For the text-containing cell, return its midpoint in (x, y) coordinate format. 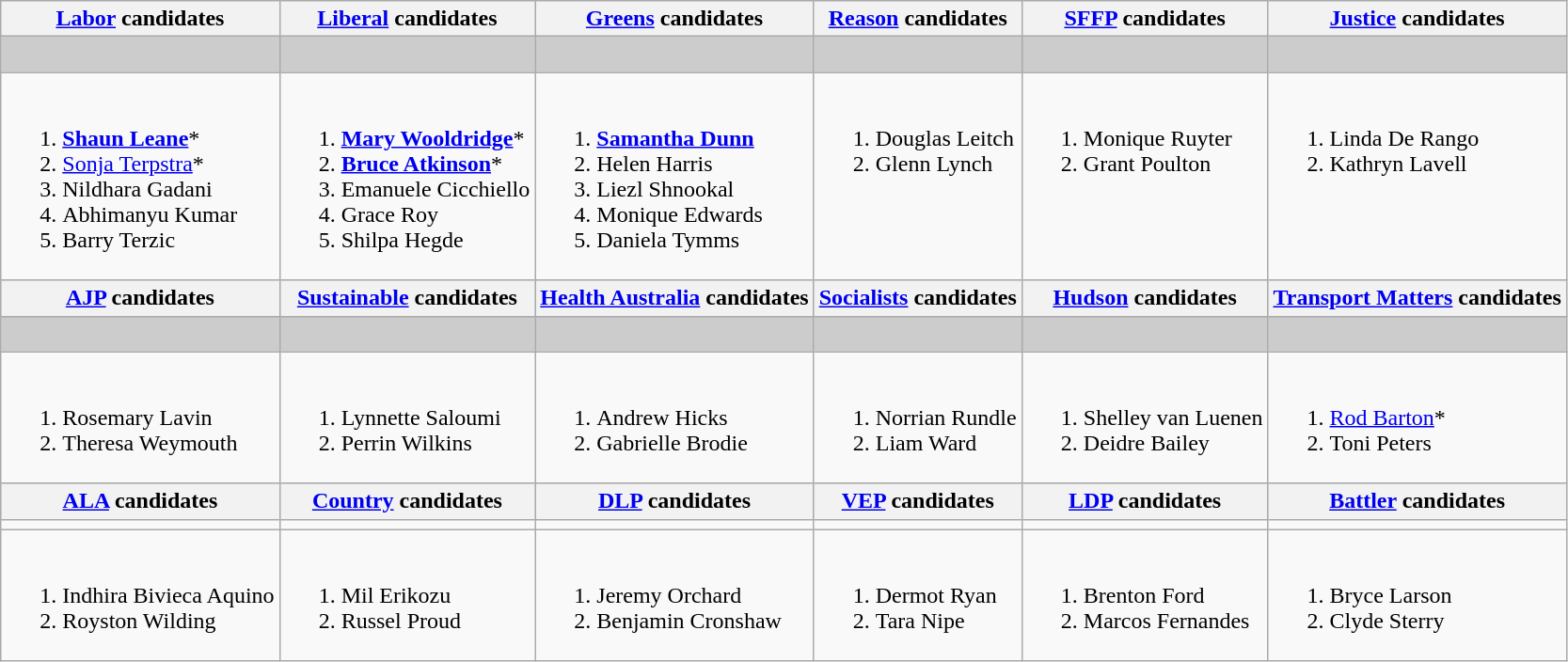
AJP candidates (140, 298)
Reason candidates (918, 19)
LDP candidates (1145, 501)
Andrew HicksGabrielle Brodie (674, 418)
Greens candidates (674, 19)
Socialists candidates (918, 298)
Battler candidates (1417, 501)
Jeremy OrchardBenjamin Cronshaw (674, 595)
Transport Matters candidates (1417, 298)
VEP candidates (918, 501)
DLP candidates (674, 501)
Lynnette SaloumiPerrin Wilkins (407, 418)
Dermot RyanTara Nipe (918, 595)
Labor candidates (140, 19)
Country candidates (407, 501)
Monique RuyterGrant Poulton (1145, 177)
Sustainable candidates (407, 298)
Hudson candidates (1145, 298)
Justice candidates (1417, 19)
Linda De RangoKathryn Lavell (1417, 177)
Mary Wooldridge*Bruce Atkinson*Emanuele CicchielloGrace RoyShilpa Hegde (407, 177)
Indhira Bivieca AquinoRoyston Wilding (140, 595)
Bryce LarsonClyde Sterry (1417, 595)
Norrian RundleLiam Ward (918, 418)
Brenton FordMarcos Fernandes (1145, 595)
Rosemary LavinTheresa Weymouth (140, 418)
SFFP candidates (1145, 19)
Health Australia candidates (674, 298)
Rod Barton*Toni Peters (1417, 418)
ALA candidates (140, 501)
Shelley van LuenenDeidre Bailey (1145, 418)
Liberal candidates (407, 19)
Douglas LeitchGlenn Lynch (918, 177)
Samantha DunnHelen HarrisLiezl ShnookalMonique EdwardsDaniela Tymms (674, 177)
Shaun Leane*Sonja Terpstra*Nildhara GadaniAbhimanyu KumarBarry Terzic (140, 177)
Mil ErikozuRussel Proud (407, 595)
